Find where the given text appears and provide that cell's center as [X, Y] coordinate. 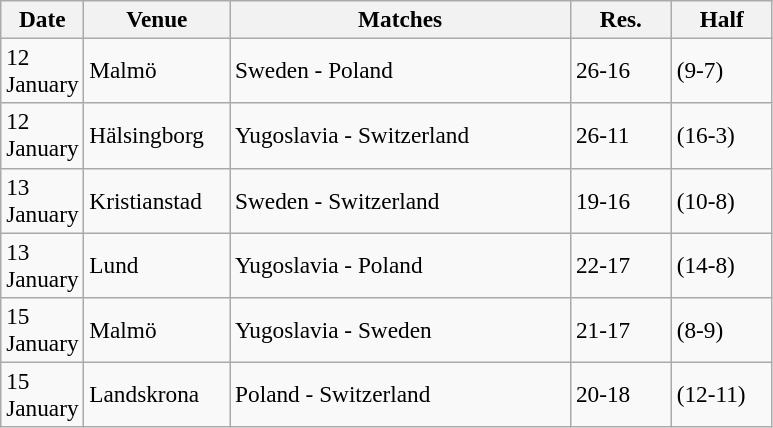
Poland - Switzerland [400, 394]
20-18 [620, 394]
Res. [620, 19]
Sweden - Switzerland [400, 200]
(10-8) [722, 200]
26-16 [620, 70]
Hälsingborg [157, 136]
Date [42, 19]
Landskrona [157, 394]
Lund [157, 264]
Yugoslavia - Poland [400, 264]
Half [722, 19]
(12-11) [722, 394]
Yugoslavia - Switzerland [400, 136]
26-11 [620, 136]
(14-8) [722, 264]
Venue [157, 19]
(9-7) [722, 70]
22-17 [620, 264]
21-17 [620, 330]
Matches [400, 19]
19-16 [620, 200]
(16-3) [722, 136]
(8-9) [722, 330]
Yugoslavia - Sweden [400, 330]
Sweden - Poland [400, 70]
Kristianstad [157, 200]
